Output the (x, y) coordinate of the center of the cell containing the given text.  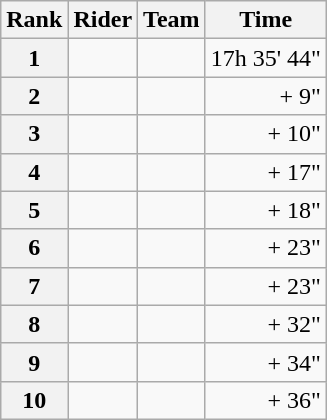
17h 35' 44" (266, 58)
+ 34" (266, 362)
8 (34, 324)
7 (34, 286)
3 (34, 134)
+ 36" (266, 400)
1 (34, 58)
Time (266, 20)
Rider (103, 20)
+ 9" (266, 96)
Team (172, 20)
10 (34, 400)
+ 32" (266, 324)
+ 18" (266, 210)
5 (34, 210)
6 (34, 248)
9 (34, 362)
Rank (34, 20)
+ 17" (266, 172)
+ 10" (266, 134)
2 (34, 96)
4 (34, 172)
